From the cell containing the given text, extract its center point as (X, Y) coordinate. 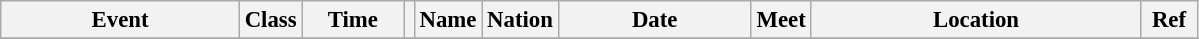
Nation (520, 20)
Location (976, 20)
Ref (1169, 20)
Name (448, 20)
Date (654, 20)
Time (353, 20)
Meet (781, 20)
Class (270, 20)
Event (120, 20)
